Locate the cell with the specified text and output its (X, Y) center coordinate. 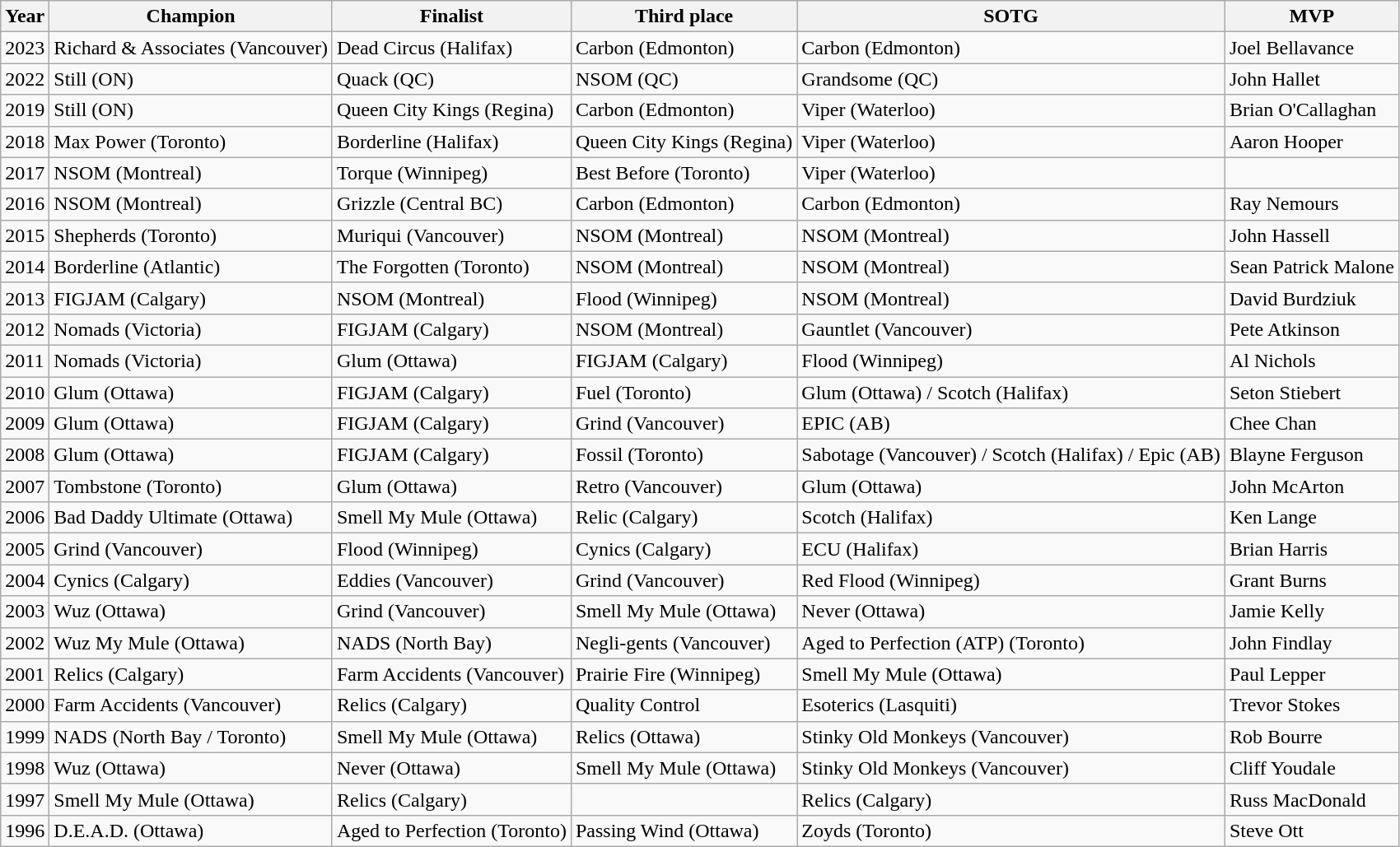
Muriqui (Vancouver) (451, 235)
2000 (25, 705)
Grizzle (Central BC) (451, 204)
1996 (25, 831)
Wuz My Mule (Ottawa) (191, 643)
Brian O'Callaghan (1311, 110)
Joel Bellavance (1311, 48)
D.E.A.D. (Ottawa) (191, 831)
Chee Chan (1311, 424)
NSOM (QC) (684, 79)
Eddies (Vancouver) (451, 580)
2011 (25, 361)
Trevor Stokes (1311, 705)
NADS (North Bay) (451, 643)
Borderline (Halifax) (451, 142)
ECU (Halifax) (1011, 549)
David Burdziuk (1311, 298)
Aged to Perfection (Toronto) (451, 831)
2015 (25, 235)
Sean Patrick Malone (1311, 267)
2012 (25, 329)
EPIC (AB) (1011, 424)
2008 (25, 455)
Paul Lepper (1311, 674)
Rob Bourre (1311, 737)
Aaron Hooper (1311, 142)
The Forgotten (Toronto) (451, 267)
2013 (25, 298)
Shepherds (Toronto) (191, 235)
Cliff Youdale (1311, 768)
Aged to Perfection (ATP) (Toronto) (1011, 643)
2019 (25, 110)
2022 (25, 79)
Zoyds (Toronto) (1011, 831)
Fuel (Toronto) (684, 393)
Glum (Ottawa) / Scotch (Halifax) (1011, 393)
SOTG (1011, 16)
Tombstone (Toronto) (191, 486)
Relic (Calgary) (684, 518)
2016 (25, 204)
Year (25, 16)
2002 (25, 643)
Third place (684, 16)
2009 (25, 424)
2006 (25, 518)
Red Flood (Winnipeg) (1011, 580)
MVP (1311, 16)
Passing Wind (Ottawa) (684, 831)
Ken Lange (1311, 518)
2018 (25, 142)
John McArton (1311, 486)
Russ MacDonald (1311, 799)
1997 (25, 799)
Blayne Ferguson (1311, 455)
Seton Stiebert (1311, 393)
NADS (North Bay / Toronto) (191, 737)
Brian Harris (1311, 549)
2005 (25, 549)
2001 (25, 674)
Pete Atkinson (1311, 329)
Steve Ott (1311, 831)
Torque (Winnipeg) (451, 173)
Quack (QC) (451, 79)
Relics (Ottawa) (684, 737)
Best Before (Toronto) (684, 173)
Al Nichols (1311, 361)
Esoterics (Lasquiti) (1011, 705)
Quality Control (684, 705)
Gauntlet (Vancouver) (1011, 329)
Jamie Kelly (1311, 612)
Grandsome (QC) (1011, 79)
Fossil (Toronto) (684, 455)
Richard & Associates (Vancouver) (191, 48)
2007 (25, 486)
Bad Daddy Ultimate (Ottawa) (191, 518)
Prairie Fire (Winnipeg) (684, 674)
2010 (25, 393)
John Findlay (1311, 643)
2023 (25, 48)
Negli-gents (Vancouver) (684, 643)
Borderline (Atlantic) (191, 267)
2003 (25, 612)
1998 (25, 768)
Ray Nemours (1311, 204)
Dead Circus (Halifax) (451, 48)
2014 (25, 267)
Grant Burns (1311, 580)
Retro (Vancouver) (684, 486)
Scotch (Halifax) (1011, 518)
Finalist (451, 16)
2004 (25, 580)
Champion (191, 16)
1999 (25, 737)
Sabotage (Vancouver) / Scotch (Halifax) / Epic (AB) (1011, 455)
John Hallet (1311, 79)
2017 (25, 173)
John Hassell (1311, 235)
Max Power (Toronto) (191, 142)
